Locate the cell with the specified text and output its (x, y) center coordinate. 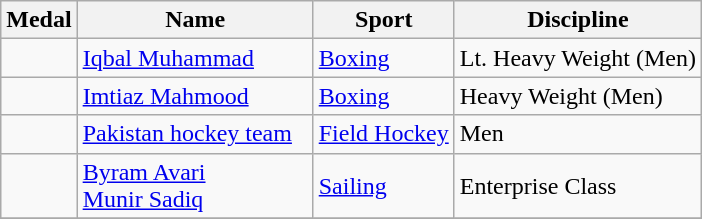
Discipline (578, 20)
Medal (39, 20)
Pakistan hockey team (195, 134)
Iqbal Muhammad (195, 58)
Heavy Weight (Men) (578, 96)
Imtiaz Mahmood (195, 96)
Men (578, 134)
Sport (384, 20)
Lt. Heavy Weight (Men) (578, 58)
Enterprise Class (578, 186)
Sailing (384, 186)
Byram Avari Munir Sadiq (195, 186)
Field Hockey (384, 134)
Name (195, 20)
